Scan for the cell matching the given text and deliver its [x, y] coordinate at center. 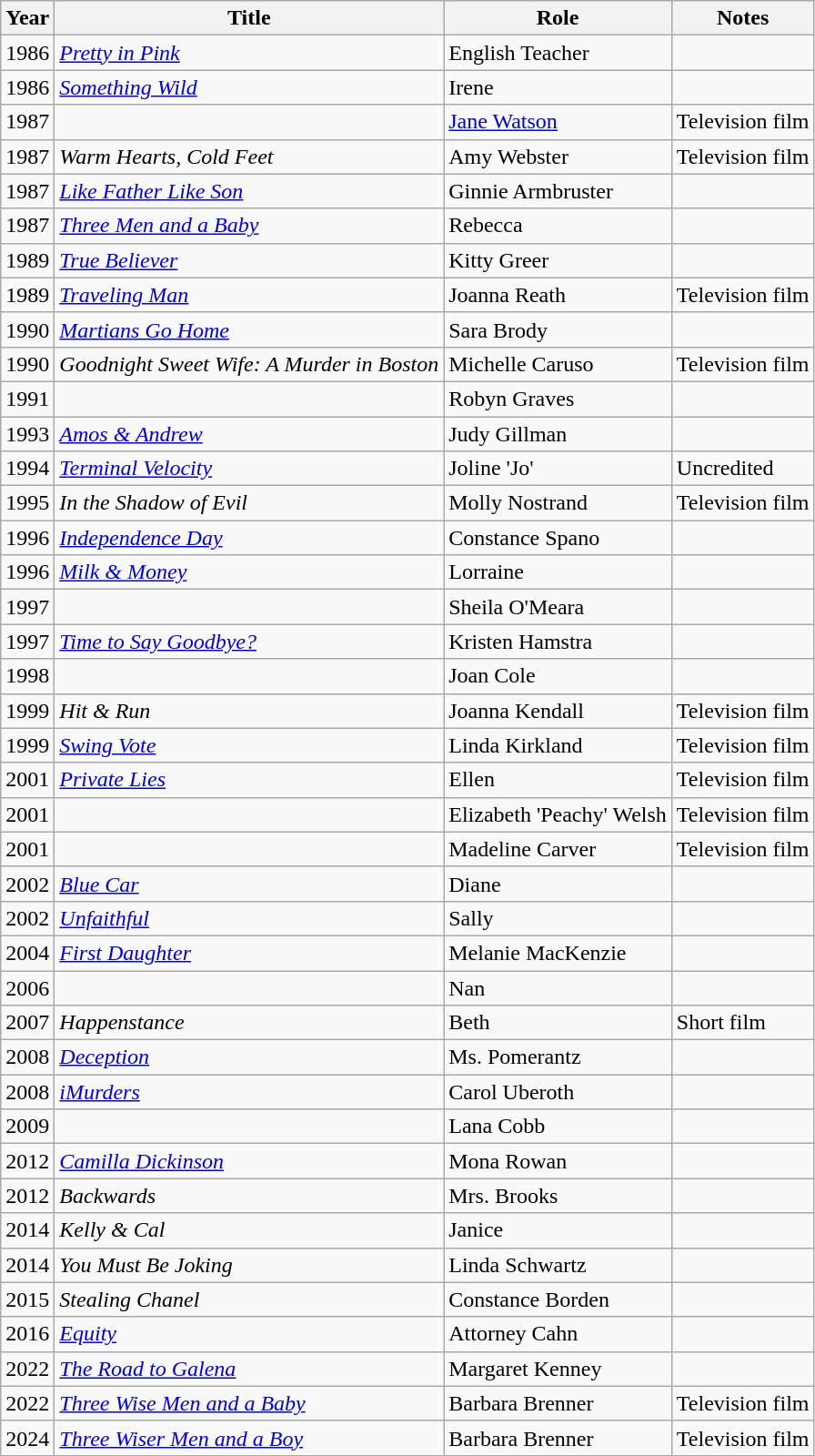
Ms. Pomerantz [558, 1057]
Role [558, 18]
Margaret Kenney [558, 1369]
Nan [558, 987]
Stealing Chanel [249, 1299]
First Daughter [249, 953]
Mona Rowan [558, 1161]
Title [249, 18]
Three Men and a Baby [249, 226]
1993 [27, 434]
Linda Kirkland [558, 745]
Ellen [558, 780]
True Believer [249, 260]
Ginnie Armbruster [558, 191]
Goodnight Sweet Wife: A Murder in Boston [249, 364]
Amos & Andrew [249, 434]
Terminal Velocity [249, 469]
Short film [742, 1023]
2009 [27, 1127]
Like Father Like Son [249, 191]
iMurders [249, 1092]
Joanna Reath [558, 295]
Amy Webster [558, 157]
Notes [742, 18]
Martians Go Home [249, 329]
Jane Watson [558, 122]
Janice [558, 1230]
2015 [27, 1299]
Year [27, 18]
Diane [558, 884]
Pretty in Pink [249, 53]
Joan Cole [558, 676]
Swing Vote [249, 745]
Blue Car [249, 884]
Molly Nostrand [558, 503]
Three Wise Men and a Baby [249, 1403]
2016 [27, 1334]
1991 [27, 399]
You Must Be Joking [249, 1265]
Irene [558, 87]
1998 [27, 676]
Mrs. Brooks [558, 1196]
Private Lies [249, 780]
In the Shadow of Evil [249, 503]
Kelly & Cal [249, 1230]
Something Wild [249, 87]
Linda Schwartz [558, 1265]
1994 [27, 469]
Three Wiser Men and a Boy [249, 1438]
Hit & Run [249, 711]
Constance Borden [558, 1299]
2004 [27, 953]
2024 [27, 1438]
Attorney Cahn [558, 1334]
Milk & Money [249, 572]
English Teacher [558, 53]
Elizabeth 'Peachy' Welsh [558, 814]
Uncredited [742, 469]
2006 [27, 987]
Sara Brody [558, 329]
Warm Hearts, Cold Feet [249, 157]
Kitty Greer [558, 260]
Joline 'Jo' [558, 469]
Lana Cobb [558, 1127]
1995 [27, 503]
Joanna Kendall [558, 711]
Deception [249, 1057]
Rebecca [558, 226]
Lorraine [558, 572]
Happenstance [249, 1023]
Unfaithful [249, 918]
Michelle Caruso [558, 364]
Beth [558, 1023]
The Road to Galena [249, 1369]
Sheila O'Meara [558, 607]
Madeline Carver [558, 849]
Sally [558, 918]
Traveling Man [249, 295]
Time to Say Goodbye? [249, 642]
Backwards [249, 1196]
Constance Spano [558, 538]
Melanie MacKenzie [558, 953]
Judy Gillman [558, 434]
Kristen Hamstra [558, 642]
Independence Day [249, 538]
Equity [249, 1334]
Robyn Graves [558, 399]
2007 [27, 1023]
Carol Uberoth [558, 1092]
Camilla Dickinson [249, 1161]
